For the text-containing cell, return its midpoint in [X, Y] coordinate format. 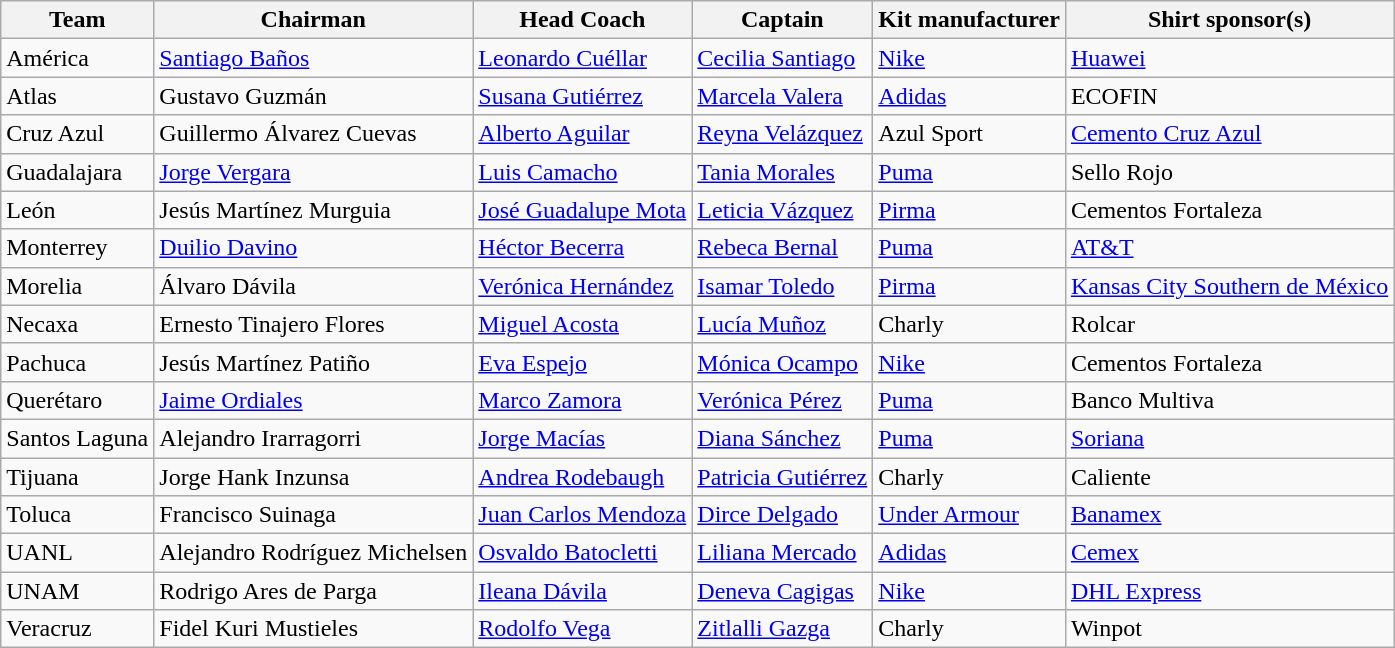
Cemento Cruz Azul [1229, 134]
Cruz Azul [78, 134]
UANL [78, 553]
Alberto Aguilar [582, 134]
Kit manufacturer [970, 20]
Isamar Toledo [782, 286]
Fidel Kuri Mustieles [314, 629]
Querétaro [78, 400]
Lucía Muñoz [782, 324]
Diana Sánchez [782, 438]
Veracruz [78, 629]
Toluca [78, 515]
Jorge Macías [582, 438]
Miguel Acosta [582, 324]
Morelia [78, 286]
Jesús Martínez Murguia [314, 210]
Ernesto Tinajero Flores [314, 324]
Leticia Vázquez [782, 210]
Verónica Pérez [782, 400]
Marco Zamora [582, 400]
Andrea Rodebaugh [582, 477]
Guadalajara [78, 172]
Pachuca [78, 362]
Héctor Becerra [582, 248]
DHL Express [1229, 591]
Cemex [1229, 553]
Monterrey [78, 248]
Tijuana [78, 477]
América [78, 58]
Santos Laguna [78, 438]
ECOFIN [1229, 96]
Rodolfo Vega [582, 629]
Gustavo Guzmán [314, 96]
UNAM [78, 591]
Zitlalli Gazga [782, 629]
Soriana [1229, 438]
Captain [782, 20]
Leonardo Cuéllar [582, 58]
Reyna Velázquez [782, 134]
Banco Multiva [1229, 400]
Alejandro Rodríguez Michelsen [314, 553]
Alejandro Irarragorri [314, 438]
Duilio Davino [314, 248]
Rebeca Bernal [782, 248]
Liliana Mercado [782, 553]
Eva Espejo [582, 362]
Shirt sponsor(s) [1229, 20]
Under Armour [970, 515]
Osvaldo Batocletti [582, 553]
Azul Sport [970, 134]
Sello Rojo [1229, 172]
Atlas [78, 96]
Tania Morales [782, 172]
Álvaro Dávila [314, 286]
Marcela Valera [782, 96]
Jesús Martínez Patiño [314, 362]
Guillermo Álvarez Cuevas [314, 134]
José Guadalupe Mota [582, 210]
Winpot [1229, 629]
Jorge Vergara [314, 172]
Huawei [1229, 58]
Patricia Gutiérrez [782, 477]
Susana Gutiérrez [582, 96]
Chairman [314, 20]
Santiago Baños [314, 58]
Rodrigo Ares de Parga [314, 591]
Necaxa [78, 324]
Banamex [1229, 515]
León [78, 210]
Team [78, 20]
Dirce Delgado [782, 515]
Verónica Hernández [582, 286]
Jaime Ordiales [314, 400]
Ileana Dávila [582, 591]
Caliente [1229, 477]
Mónica Ocampo [782, 362]
Jorge Hank Inzunsa [314, 477]
Head Coach [582, 20]
Luis Camacho [582, 172]
AT&T [1229, 248]
Deneva Cagigas [782, 591]
Juan Carlos Mendoza [582, 515]
Kansas City Southern de México [1229, 286]
Francisco Suinaga [314, 515]
Cecilia Santiago [782, 58]
Rolcar [1229, 324]
